Extract the (X, Y) coordinate from the center of the cell holding the provided text.  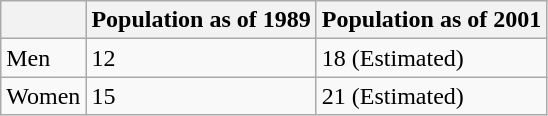
12 (201, 58)
15 (201, 96)
21 (Estimated) (431, 96)
Men (44, 58)
Population as of 2001 (431, 20)
18 (Estimated) (431, 58)
Population as of 1989 (201, 20)
Women (44, 96)
